Extract the (X, Y) coordinate from the center of the cell holding the provided text.  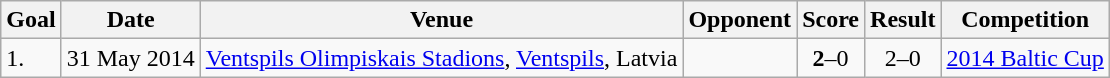
Opponent (740, 20)
2014 Baltic Cup (1025, 58)
31 May 2014 (130, 58)
Date (130, 20)
1. (31, 58)
Goal (31, 20)
Ventspils Olimpiskais Stadions, Ventspils, Latvia (442, 58)
Competition (1025, 20)
Result (903, 20)
Score (831, 20)
Venue (442, 20)
